Capture the cell that displays the provided text and extract its [X, Y] central coordinate. 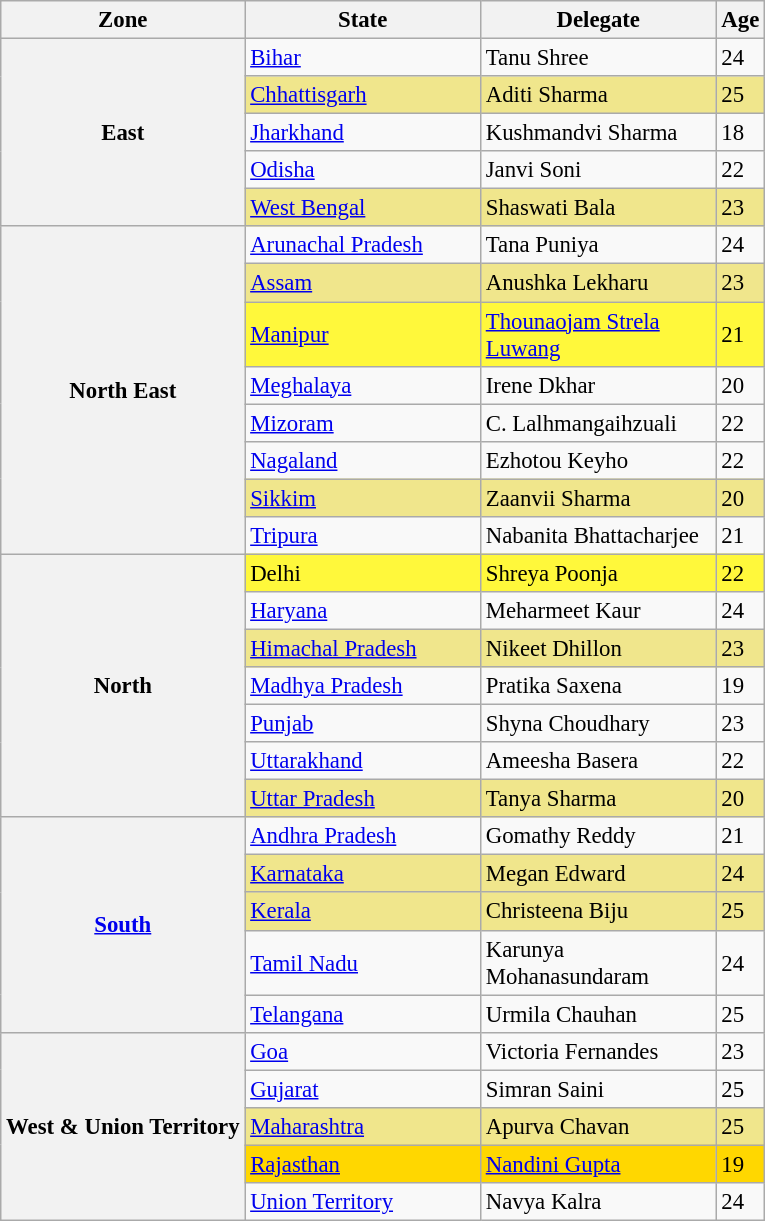
West Bengal [363, 208]
Union Territory [363, 1202]
North East [123, 390]
Kerala [363, 912]
Odisha [363, 170]
Telangana [363, 1014]
Anushka Lekharu [598, 283]
Megan Edward [598, 874]
Apurva Chavan [598, 1127]
State [363, 20]
Zaanvii Sharma [598, 498]
Nandini Gupta [598, 1164]
Ameesha Basera [598, 761]
East [123, 133]
Pratika Saxena [598, 686]
Goa [363, 1051]
Tripura [363, 536]
Ezhotou Keyho [598, 460]
Navya Kalra [598, 1202]
Tanya Sharma [598, 799]
Mizoram [363, 423]
Tanu Shree [598, 58]
Rajasthan [363, 1164]
Karunya Mohanasundaram [598, 962]
Shreya Poonja [598, 573]
Nagaland [363, 460]
Tamil Nadu [363, 962]
Uttarakhand [363, 761]
Himachal Pradesh [363, 648]
Urmila Chauhan [598, 1014]
C. Lalhmangaihzuali [598, 423]
Simran Saini [598, 1089]
Karnataka [363, 874]
Nikeet Dhillon [598, 648]
Manipur [363, 334]
Victoria Fernandes [598, 1051]
Punjab [363, 724]
Delegate [598, 20]
Chhattisgarh [363, 95]
Jharkhand [363, 133]
Age [740, 20]
Madhya Pradesh [363, 686]
Delhi [363, 573]
South [123, 924]
Thounaojam Strela Luwang [598, 334]
West & Union Territory [123, 1126]
Meharmeet Kaur [598, 611]
18 [740, 133]
Shaswati Bala [598, 208]
Gomathy Reddy [598, 836]
Tana Puniya [598, 245]
Maharashtra [363, 1127]
North [123, 686]
Gujarat [363, 1089]
Kushmandvi Sharma [598, 133]
Arunachal Pradesh [363, 245]
Christeena Biju [598, 912]
Janvi Soni [598, 170]
Meghalaya [363, 385]
Haryana [363, 611]
Aditi Sharma [598, 95]
Andhra Pradesh [363, 836]
Sikkim [363, 498]
Uttar Pradesh [363, 799]
Nabanita Bhattacharjee [598, 536]
Bihar [363, 58]
Assam [363, 283]
Zone [123, 20]
Shyna Choudhary [598, 724]
Irene Dkhar [598, 385]
